From the cell containing the given text, extract its center point as (x, y) coordinate. 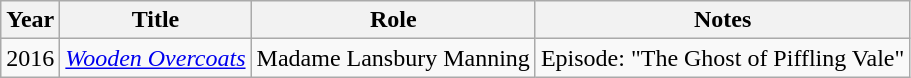
Year (30, 20)
Episode: "The Ghost of Piffling Vale" (722, 58)
Notes (722, 20)
Role (393, 20)
Title (156, 20)
2016 (30, 58)
Wooden Overcoats (156, 58)
Madame Lansbury Manning (393, 58)
